Find where the given text appears and provide that cell's center as [X, Y] coordinate. 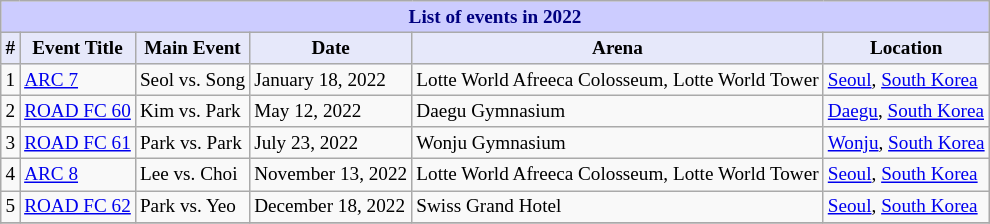
ROAD FC 61 [78, 143]
4 [10, 175]
December 18, 2022 [331, 206]
Park vs. Yeo [192, 206]
Lee vs. Choi [192, 175]
July 23, 2022 [331, 143]
Kim vs. Park [192, 111]
Wonju Gymnasium [618, 143]
Park vs. Park [192, 143]
List of events in 2022 [495, 17]
ARC 8 [78, 175]
Daegu, South Korea [906, 111]
Swiss Grand Hotel [618, 206]
May 12, 2022 [331, 111]
2 [10, 111]
Arena [618, 48]
Wonju, South Korea [906, 143]
November 13, 2022 [331, 175]
Main Event [192, 48]
# [10, 48]
ROAD FC 62 [78, 206]
Event Title [78, 48]
1 [10, 80]
Daegu Gymnasium [618, 111]
January 18, 2022 [331, 80]
ARC 7 [78, 80]
Location [906, 48]
5 [10, 206]
ROAD FC 60 [78, 111]
3 [10, 143]
Date [331, 48]
Seol vs. Song [192, 80]
